Return the (x, y) coordinate for the center point of the cell that contains the specified text.  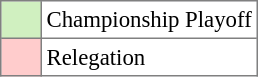
Championship Playoff (149, 20)
Relegation (149, 57)
